Pinpoint the cell where the given text exists, returning its (x, y) midpoint coordinate. 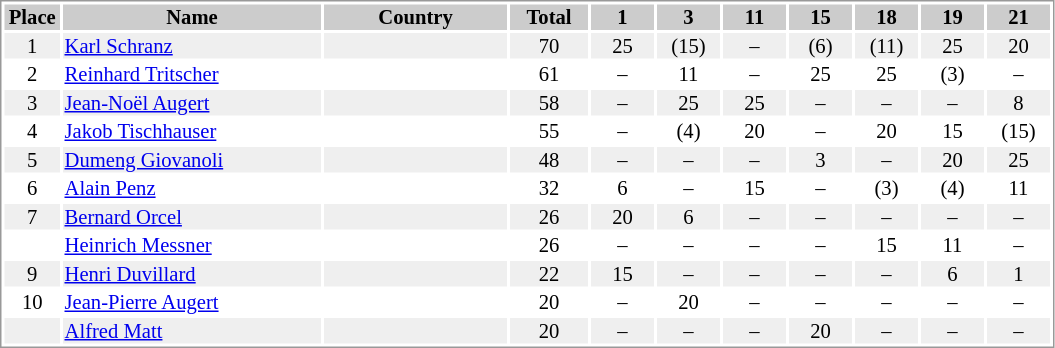
4 (32, 131)
Heinrich Messner (192, 245)
70 (549, 46)
21 (1018, 17)
Place (32, 17)
5 (32, 160)
18 (886, 17)
Reinhard Tritscher (192, 75)
Dumeng Giovanoli (192, 160)
58 (549, 103)
Country (416, 17)
9 (32, 274)
Jean-Noël Augert (192, 103)
2 (32, 75)
Karl Schranz (192, 46)
19 (952, 17)
Bernard Orcel (192, 217)
(11) (886, 46)
Jean-Pierre Augert (192, 303)
55 (549, 131)
48 (549, 160)
7 (32, 217)
Total (549, 17)
61 (549, 75)
10 (32, 303)
Alfred Matt (192, 331)
Henri Duvillard (192, 274)
22 (549, 274)
32 (549, 189)
Name (192, 17)
(6) (820, 46)
Alain Penz (192, 189)
Jakob Tischhauser (192, 131)
8 (1018, 103)
